Locate the cell with the specified text and output its (x, y) center coordinate. 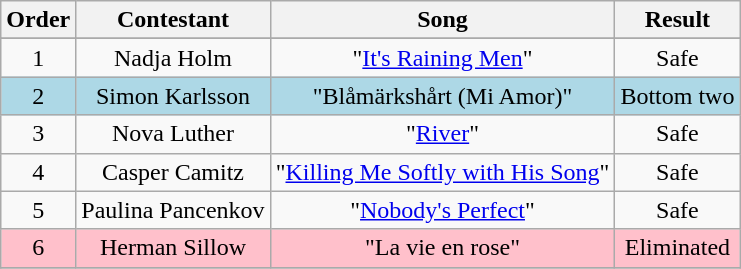
Simon Karlsson (173, 96)
1 (38, 58)
"Blåmärkshårt (Mi Amor)" (442, 96)
Order (38, 20)
5 (38, 210)
Eliminated (678, 248)
Bottom two (678, 96)
Contestant (173, 20)
Nadja Holm (173, 58)
3 (38, 134)
"Nobody's Perfect" (442, 210)
"It's Raining Men" (442, 58)
Paulina Pancenkov (173, 210)
"River" (442, 134)
"La vie en rose" (442, 248)
Nova Luther (173, 134)
6 (38, 248)
Song (442, 20)
Herman Sillow (173, 248)
2 (38, 96)
4 (38, 172)
Casper Camitz (173, 172)
"Killing Me Softly with His Song" (442, 172)
Result (678, 20)
